Determine the [x, y] coordinate at the center of the cell enclosing the given text.  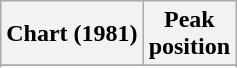
Chart (1981) [72, 34]
Peakposition [189, 34]
